Search for the cell housing the specified text and yield its [X, Y] center coordinate. 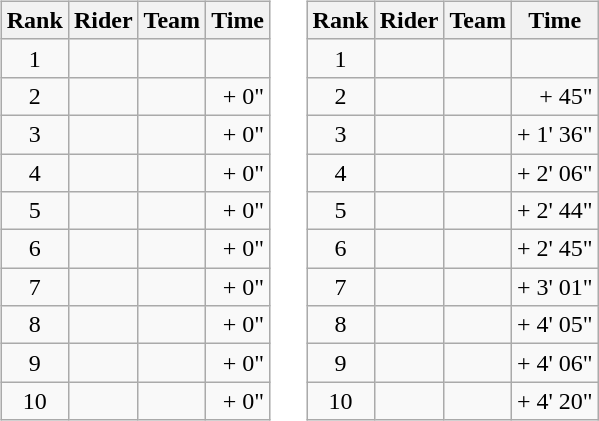
+ 3' 01" [554, 287]
+ 4' 05" [554, 325]
+ 2' 06" [554, 173]
+ 2' 44" [554, 211]
+ 4' 06" [554, 363]
+ 2' 45" [554, 249]
+ 4' 20" [554, 401]
+ 1' 36" [554, 134]
+ 45" [554, 96]
